Pinpoint the cell where the given text exists, returning its [x, y] midpoint coordinate. 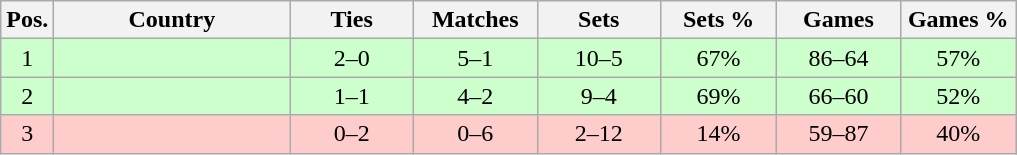
Matches [475, 20]
9–4 [599, 96]
14% [719, 134]
59–87 [839, 134]
5–1 [475, 58]
57% [958, 58]
0–2 [352, 134]
4–2 [475, 96]
40% [958, 134]
Games % [958, 20]
69% [719, 96]
86–64 [839, 58]
Games [839, 20]
52% [958, 96]
2 [28, 96]
Sets [599, 20]
3 [28, 134]
Country [172, 20]
1 [28, 58]
0–6 [475, 134]
2–12 [599, 134]
Ties [352, 20]
Sets % [719, 20]
1–1 [352, 96]
2–0 [352, 58]
Pos. [28, 20]
67% [719, 58]
10–5 [599, 58]
66–60 [839, 96]
